Return the (x, y) coordinate for the center point of the cell that contains the specified text.  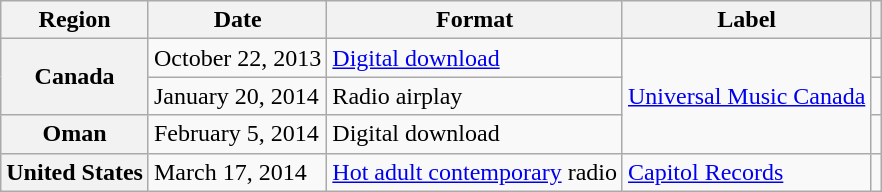
October 22, 2013 (237, 58)
Date (237, 20)
Label (746, 20)
Capitol Records (746, 172)
Oman (75, 134)
Canada (75, 77)
February 5, 2014 (237, 134)
Format (475, 20)
Hot adult contemporary radio (475, 172)
Universal Music Canada (746, 96)
Radio airplay (475, 96)
United States (75, 172)
Region (75, 20)
March 17, 2014 (237, 172)
January 20, 2014 (237, 96)
